Provide the (x, y) coordinate of the cell's center where the given text is located.  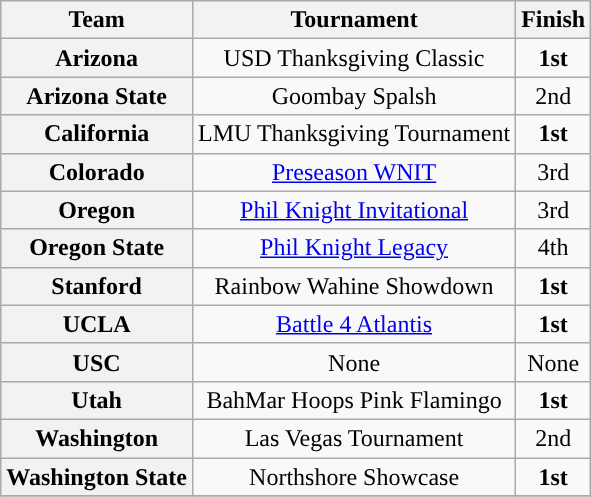
Washington (97, 438)
USD Thanksgiving Classic (354, 58)
4th (554, 248)
Colorado (97, 172)
California (97, 134)
Oregon State (97, 248)
UCLA (97, 324)
Las Vegas Tournament (354, 438)
Finish (554, 20)
USC (97, 362)
Tournament (354, 20)
BahMar Hoops Pink Flamingo (354, 400)
Preseason WNIT (354, 172)
Battle 4 Atlantis (354, 324)
Phil Knight Legacy (354, 248)
Utah (97, 400)
Rainbow Wahine Showdown (354, 286)
Goombay Spalsh (354, 96)
LMU Thanksgiving Tournament (354, 134)
Northshore Showcase (354, 477)
Stanford (97, 286)
Washington State (97, 477)
Phil Knight Invitational (354, 210)
Arizona State (97, 96)
Oregon (97, 210)
Team (97, 20)
Arizona (97, 58)
